Search for the cell housing the specified text and yield its (x, y) center coordinate. 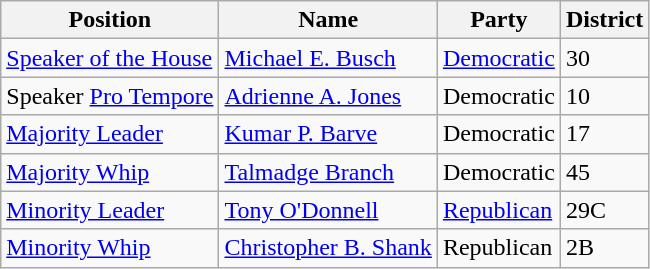
Speaker of the House (110, 58)
Kumar P. Barve (328, 134)
Christopher B. Shank (328, 248)
45 (604, 172)
Talmadge Branch (328, 172)
Speaker Pro Tempore (110, 96)
Name (328, 20)
Tony O'Donnell (328, 210)
District (604, 20)
Adrienne A. Jones (328, 96)
Minority Whip (110, 248)
Michael E. Busch (328, 58)
30 (604, 58)
29C (604, 210)
2B (604, 248)
Majority Whip (110, 172)
17 (604, 134)
Party (498, 20)
Position (110, 20)
Minority Leader (110, 210)
10 (604, 96)
Majority Leader (110, 134)
